Find where the given text appears and provide that cell's center as (x, y) coordinate. 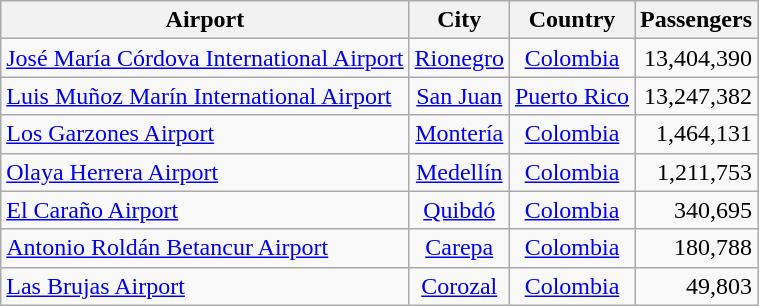
13,404,390 (696, 58)
1,211,753 (696, 172)
Medellín (459, 172)
Rionegro (459, 58)
Airport (205, 20)
Corozal (459, 286)
City (459, 20)
Carepa (459, 248)
Los Garzones Airport (205, 134)
180,788 (696, 248)
Country (572, 20)
340,695 (696, 210)
Quibdó (459, 210)
Puerto Rico (572, 96)
Passengers (696, 20)
13,247,382 (696, 96)
El Caraño Airport (205, 210)
Las Brujas Airport (205, 286)
Antonio Roldán Betancur Airport (205, 248)
Luis Muñoz Marín International Airport (205, 96)
Olaya Herrera Airport (205, 172)
San Juan (459, 96)
José María Córdova International Airport (205, 58)
49,803 (696, 286)
1,464,131 (696, 134)
Montería (459, 134)
